Search for the cell housing the specified text and yield its [X, Y] center coordinate. 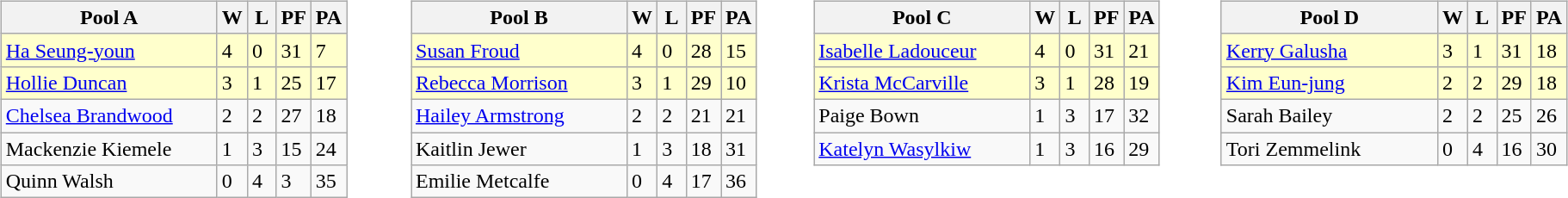
Pool B [520, 17]
Katelyn Wasylkiw [923, 149]
Susan Froud [520, 50]
Isabelle Ladouceur [923, 50]
35 [329, 182]
36 [738, 182]
7 [329, 50]
Paige Bown [923, 115]
Sarah Bailey [1329, 115]
Pool A [108, 17]
Pool C [923, 17]
Quinn Walsh [108, 182]
Kaitlin Jewer [520, 149]
Rebecca Morrison [520, 83]
Emilie Metcalfe [520, 182]
Pool D [1329, 17]
Kim Eun-jung [1329, 83]
19 [1141, 83]
Kerry Galusha [1329, 50]
Chelsea Brandwood [108, 115]
24 [329, 149]
Ha Seung-youn [108, 50]
Mackenzie Kiemele [108, 149]
30 [1549, 149]
Krista McCarville [923, 83]
32 [1141, 115]
Tori Zemmelink [1329, 149]
Hailey Armstrong [520, 115]
Hollie Duncan [108, 83]
10 [738, 83]
26 [1549, 115]
27 [293, 115]
